Return the (X, Y) coordinate for the center point of the cell that contains the specified text.  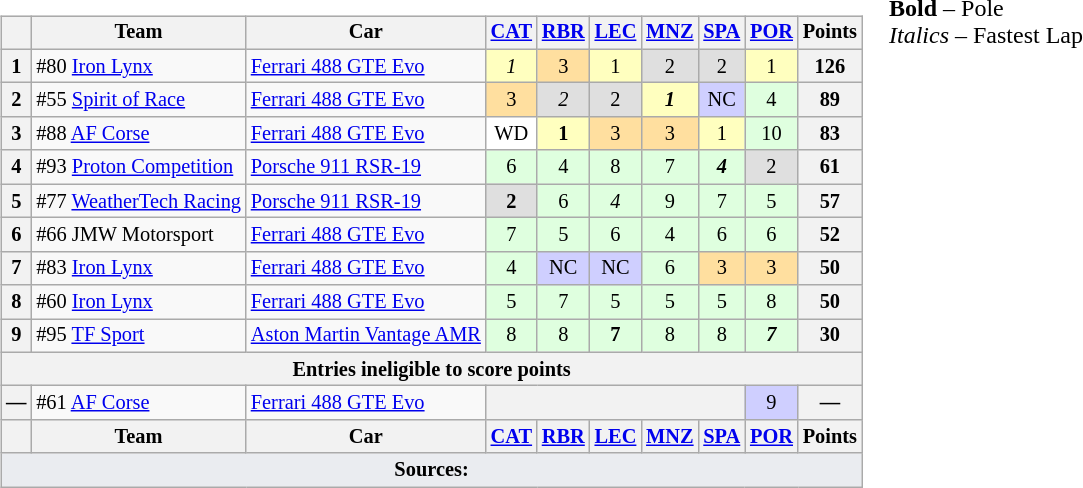
61 (830, 167)
#95 TF Sport (138, 336)
#80 Iron Lynx (138, 66)
Aston Martin Vantage AMR (366, 336)
#55 Spirit of Race (138, 100)
#88 AF Corse (138, 134)
#83 Iron Lynx (138, 268)
#60 Iron Lynx (138, 302)
WD (512, 134)
30 (830, 336)
#61 AF Corse (138, 403)
52 (830, 235)
Entries ineligible to score points (432, 369)
83 (830, 134)
#66 JMW Motorsport (138, 235)
#77 WeatherTech Racing (138, 201)
10 (772, 134)
57 (830, 201)
#93 Proton Competition (138, 167)
126 (830, 66)
89 (830, 100)
Sources: (432, 470)
